Capture the cell that displays the provided text and extract its (X, Y) central coordinate. 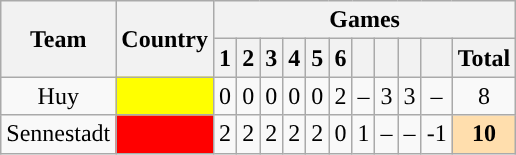
8 (484, 96)
Huy (58, 96)
10 (484, 134)
6 (340, 58)
Total (484, 58)
4 (294, 58)
-1 (436, 134)
5 (318, 58)
Games (365, 20)
Sennestadt (58, 134)
Country (165, 39)
Team (58, 39)
